Find where the given text appears and provide that cell's center as (X, Y) coordinate. 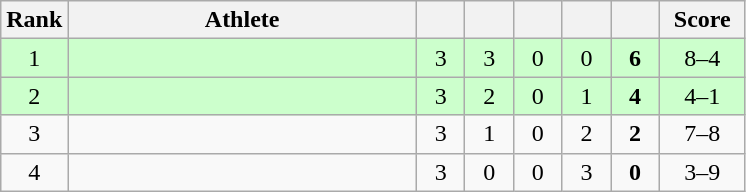
7–8 (702, 134)
Score (702, 20)
Athlete (242, 20)
Rank (34, 20)
6 (636, 58)
8–4 (702, 58)
4–1 (702, 96)
3–9 (702, 172)
